Find where the given text appears and provide that cell's center as (x, y) coordinate. 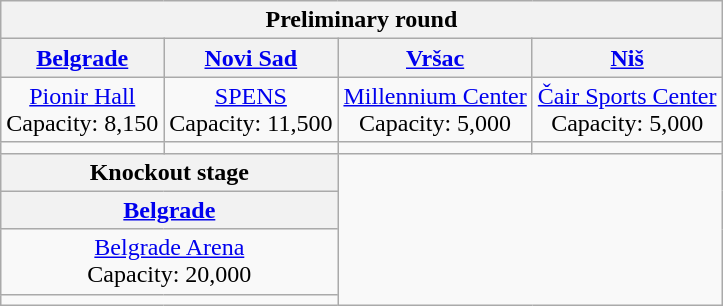
Preliminary round (362, 20)
Vršac (435, 58)
Čair Sports CenterCapacity: 5,000 (627, 110)
Niš (627, 58)
Knockout stage (170, 172)
SPENSCapacity: 11,500 (251, 110)
Pionir HallCapacity: 8,150 (82, 110)
Belgrade ArenaCapacity: 20,000 (170, 262)
Novi Sad (251, 58)
Millennium CenterCapacity: 5,000 (435, 110)
